Locate the cell with the specified text and output its [X, Y] center coordinate. 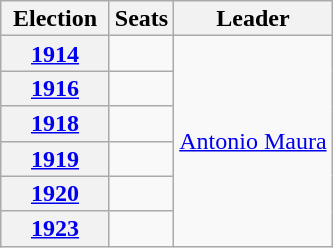
1920 [56, 194]
1923 [56, 228]
1918 [56, 124]
Leader [253, 18]
1916 [56, 88]
1919 [56, 158]
1914 [56, 54]
Seats [141, 18]
Antonio Maura [253, 141]
Election [56, 18]
